From the cell containing the given text, extract its center point as [x, y] coordinate. 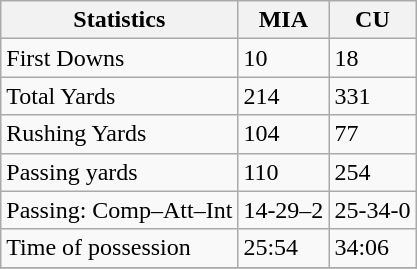
25:54 [284, 248]
Time of possession [120, 248]
Passing: Comp–Att–Int [120, 210]
110 [284, 172]
34:06 [372, 248]
Rushing Yards [120, 134]
331 [372, 96]
214 [284, 96]
Statistics [120, 20]
254 [372, 172]
25-34-0 [372, 210]
10 [284, 58]
14-29–2 [284, 210]
104 [284, 134]
18 [372, 58]
CU [372, 20]
First Downs [120, 58]
Passing yards [120, 172]
Total Yards [120, 96]
77 [372, 134]
MIA [284, 20]
